Return [x, y] of the center of cell containing provided text 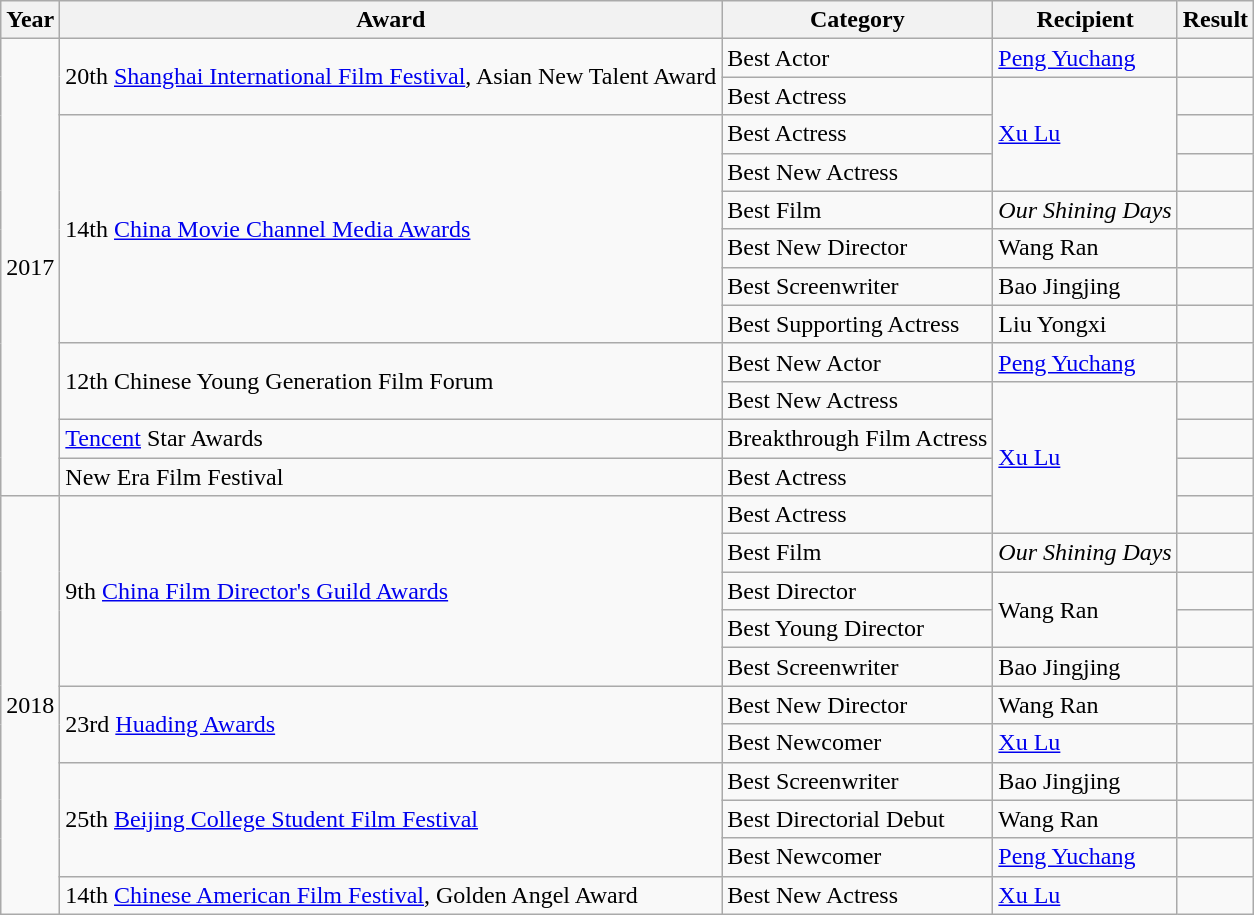
New Era Film Festival [391, 477]
Best Actor [858, 58]
Best New Actor [858, 362]
14th China Movie Channel Media Awards [391, 229]
Award [391, 20]
9th China Film Director's Guild Awards [391, 591]
Best Directorial Debut [858, 819]
Best Director [858, 591]
2018 [30, 706]
Tencent Star Awards [391, 438]
25th Beijing College Student Film Festival [391, 819]
Category [858, 20]
Liu Yongxi [1085, 324]
Breakthrough Film Actress [858, 438]
20th Shanghai International Film Festival, Asian New Talent Award [391, 77]
2017 [30, 268]
Best Young Director [858, 629]
23rd Huading Awards [391, 724]
Recipient [1085, 20]
Best Supporting Actress [858, 324]
14th Chinese American Film Festival, Golden Angel Award [391, 895]
12th Chinese Young Generation Film Forum [391, 381]
Result [1215, 20]
Year [30, 20]
